Pinpoint the cell where the given text exists, returning its [X, Y] midpoint coordinate. 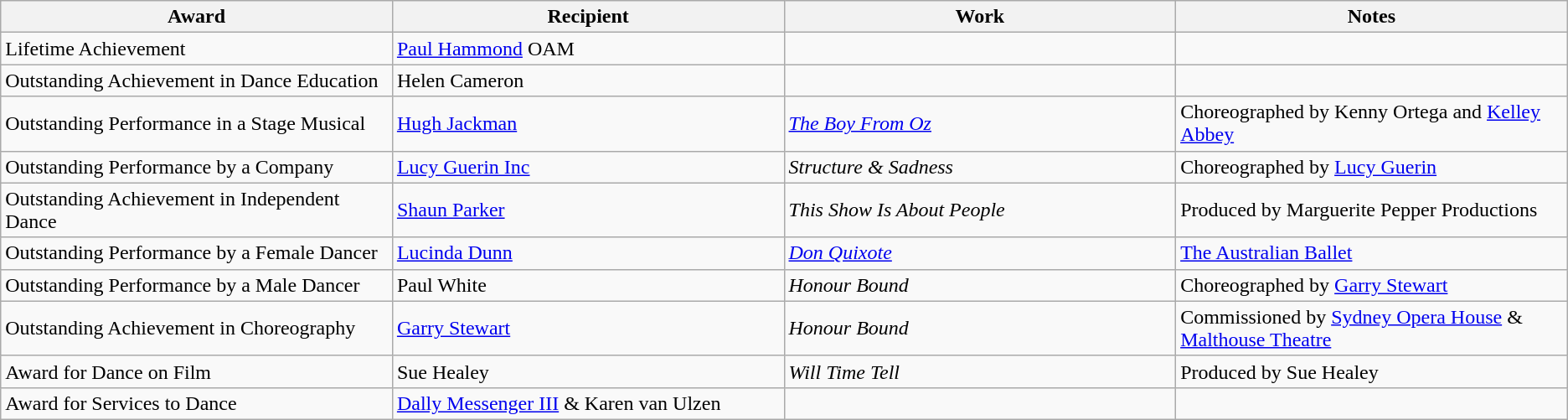
Choreographed by Lucy Guerin [1372, 167]
Outstanding Performance by a Company [197, 167]
Outstanding Performance by a Male Dancer [197, 285]
Lucy Guerin Inc [588, 167]
Outstanding Achievement in Dance Education [197, 80]
Outstanding Performance in a Stage Musical [197, 124]
Produced by Marguerite Pepper Productions [1372, 210]
Outstanding Achievement in Choreography [197, 329]
Don Quixote [980, 253]
The Australian Ballet [1372, 253]
Award for Dance on Film [197, 371]
Outstanding Performance by a Female Dancer [197, 253]
Dally Messenger III & Karen van Ulzen [588, 403]
Notes [1372, 17]
Outstanding Achievement in Independent Dance [197, 210]
Work [980, 17]
Award [197, 17]
Structure & Sadness [980, 167]
Award for Services to Dance [197, 403]
Lifetime Achievement [197, 49]
Paul Hammond OAM [588, 49]
Choreographed by Kenny Ortega and Kelley Abbey [1372, 124]
Commissioned by Sydney Opera House & Malthouse Theatre [1372, 329]
Choreographed by Garry Stewart [1372, 285]
Produced by Sue Healey [1372, 371]
Shaun Parker [588, 210]
Helen Cameron [588, 80]
Garry Stewart [588, 329]
The Boy From Oz [980, 124]
Sue Healey [588, 371]
This Show Is About People [980, 210]
Lucinda Dunn [588, 253]
Will Time Tell [980, 371]
Paul White [588, 285]
Hugh Jackman [588, 124]
Recipient [588, 17]
